Find where the given text appears and provide that cell's center as (X, Y) coordinate. 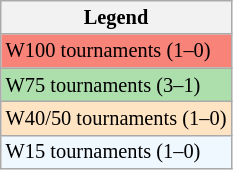
Legend (116, 17)
W100 tournaments (1–0) (116, 51)
W40/50 tournaments (1–0) (116, 118)
W15 tournaments (1–0) (116, 152)
W75 tournaments (3–1) (116, 85)
